Return (x, y) of the center of cell containing provided text 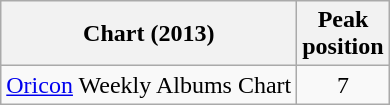
Oricon Weekly Albums Chart (149, 85)
Peakposition (343, 34)
7 (343, 85)
Chart (2013) (149, 34)
